Locate the cell with the specified text and output its [x, y] center coordinate. 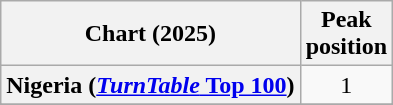
Chart (2025) [150, 34]
1 [346, 85]
Nigeria (TurnTable Top 100) [150, 85]
Peakposition [346, 34]
